Determine the (X, Y) coordinate at the center of the cell enclosing the given text.  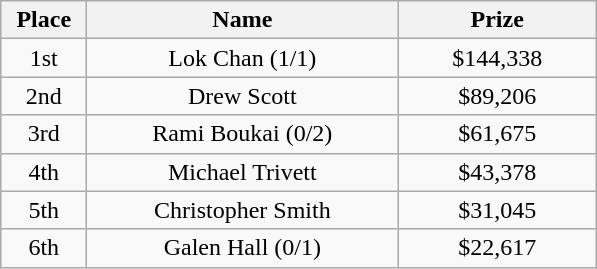
2nd (44, 96)
Lok Chan (1/1) (242, 58)
Christopher Smith (242, 210)
Name (242, 20)
$22,617 (498, 248)
Drew Scott (242, 96)
3rd (44, 134)
4th (44, 172)
$43,378 (498, 172)
$31,045 (498, 210)
1st (44, 58)
Galen Hall (0/1) (242, 248)
$89,206 (498, 96)
5th (44, 210)
$61,675 (498, 134)
Place (44, 20)
6th (44, 248)
Prize (498, 20)
$144,338 (498, 58)
Rami Boukai (0/2) (242, 134)
Michael Trivett (242, 172)
